From the cell containing the given text, extract its center point as (x, y) coordinate. 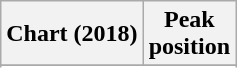
Chart (2018) (72, 34)
Peak position (189, 34)
